For the text-containing cell, return its midpoint in (x, y) coordinate format. 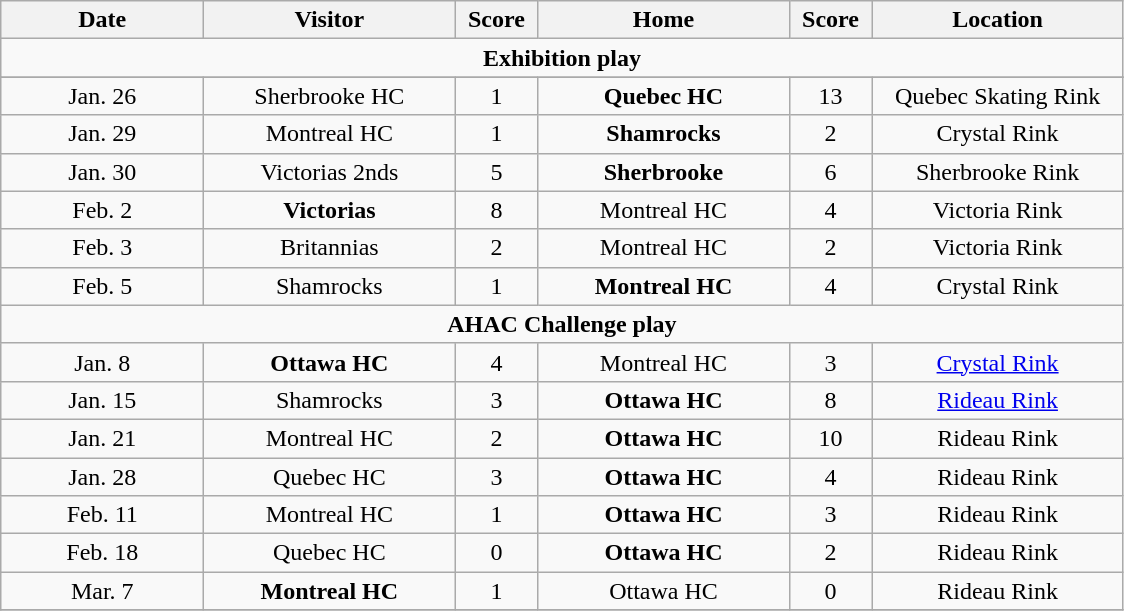
13 (830, 96)
Date (102, 20)
Feb. 3 (102, 248)
Sherbrooke (664, 172)
Quebec Skating Rink (998, 96)
Jan. 29 (102, 134)
Feb. 2 (102, 210)
Mar. 7 (102, 591)
Jan. 15 (102, 400)
Sherbrooke HC (330, 96)
Feb. 5 (102, 286)
10 (830, 438)
Jan. 28 (102, 477)
Feb. 11 (102, 515)
Exhibition play (562, 58)
Sherbrooke Rink (998, 172)
Home (664, 20)
6 (830, 172)
AHAC Challenge play (562, 324)
Jan. 26 (102, 96)
Victorias (330, 210)
Britannias (330, 248)
5 (496, 172)
Jan. 30 (102, 172)
Visitor (330, 20)
Feb. 18 (102, 553)
Location (998, 20)
Victorias 2nds (330, 172)
Jan. 21 (102, 438)
Jan. 8 (102, 362)
